From the cell containing the given text, extract its center point as (x, y) coordinate. 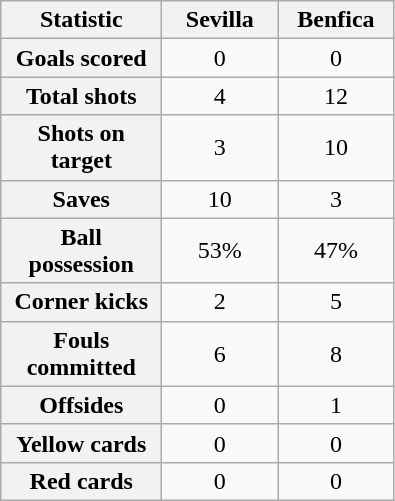
47% (336, 250)
Sevilla (220, 20)
Statistic (82, 20)
5 (336, 302)
6 (220, 354)
4 (220, 96)
Corner kicks (82, 302)
Ball possession (82, 250)
Red cards (82, 481)
Shots on target (82, 148)
2 (220, 302)
Offsides (82, 405)
Yellow cards (82, 443)
12 (336, 96)
Saves (82, 199)
Fouls committed (82, 354)
Total shots (82, 96)
Benfica (336, 20)
8 (336, 354)
Goals scored (82, 58)
1 (336, 405)
53% (220, 250)
